Scan for the cell matching the given text and deliver its (X, Y) coordinate at center. 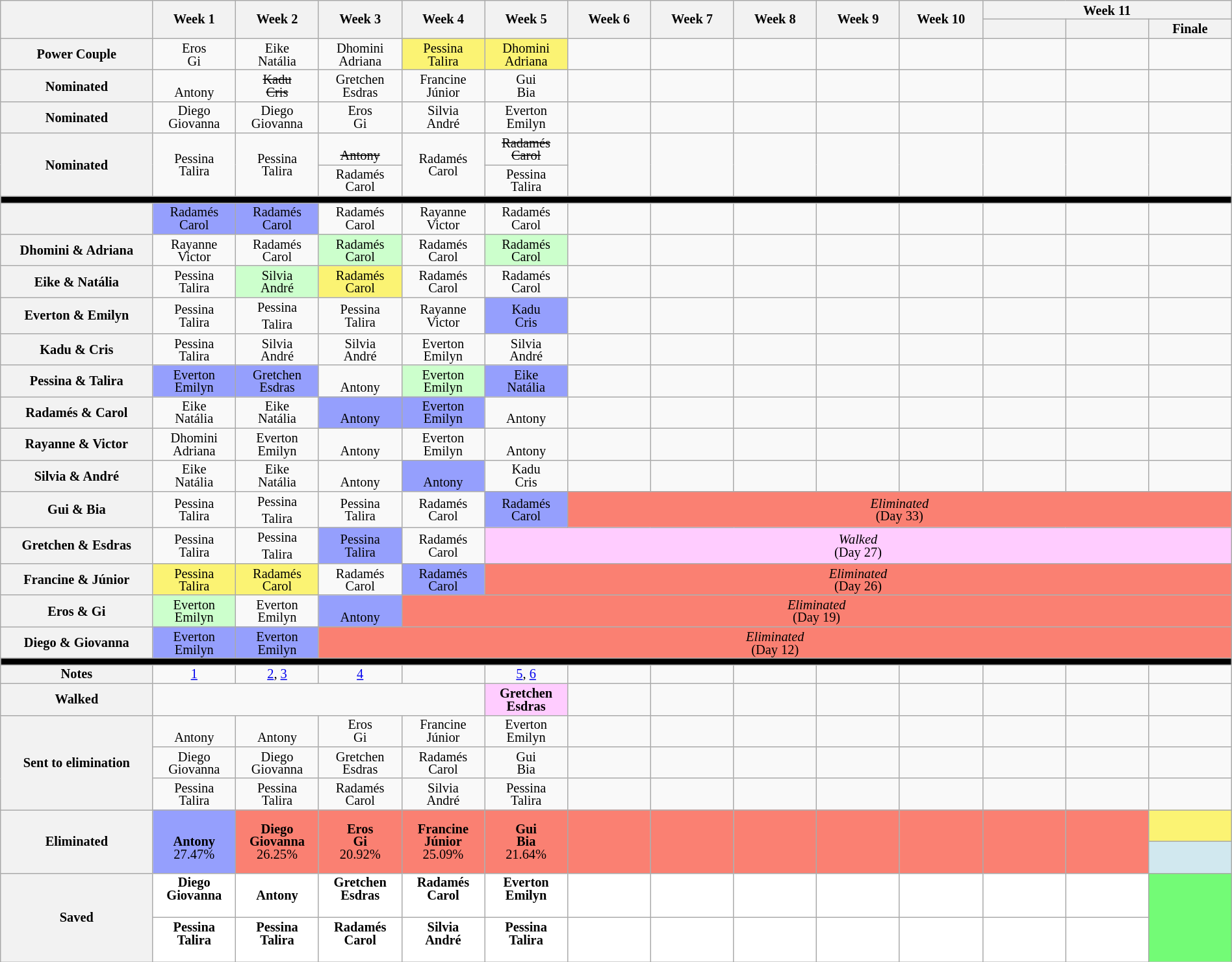
Gui & Bia (77, 509)
Eros & Gi (77, 611)
Week 5 (526, 19)
4 (360, 674)
Antony27.47% (194, 842)
Pessina & Talira (77, 381)
Diego & Giovanna (77, 643)
Sent to elimination (77, 763)
Eliminated(Day 33) (899, 509)
Notes (77, 674)
Week 3 (360, 19)
Week 8 (775, 19)
Kadu & Cris (77, 349)
Week 1 (194, 19)
5, 6 (526, 674)
Week 10 (941, 19)
Walked (77, 699)
Everton & Emilyn (77, 316)
Francine & Júnior (77, 579)
ErosGi20.92% (360, 842)
Eliminated(Day 26) (858, 579)
FrancineJúnior25.09% (443, 842)
Radamés & Carol (77, 412)
Dhomini & Adriana (77, 249)
Walked(Day 27) (858, 546)
GuiBia21.64% (526, 842)
DiegoGiovanna26.25% (277, 842)
Finale (1190, 29)
Week 9 (858, 19)
Silvia & André (77, 475)
Week 6 (609, 19)
Eliminated (77, 842)
Week 4 (443, 19)
Eliminated(Day 12) (775, 643)
1 (194, 674)
2, 3 (277, 674)
Saved (77, 917)
Rayanne & Victor (77, 444)
Week 7 (692, 19)
Eike & Natália (77, 282)
Week 11 (1107, 9)
Eliminated(Day 19) (816, 611)
Power Couple (77, 55)
Gretchen & Esdras (77, 546)
Week 2 (277, 19)
